Return the (x, y) coordinate for the center point of the cell that contains the specified text.  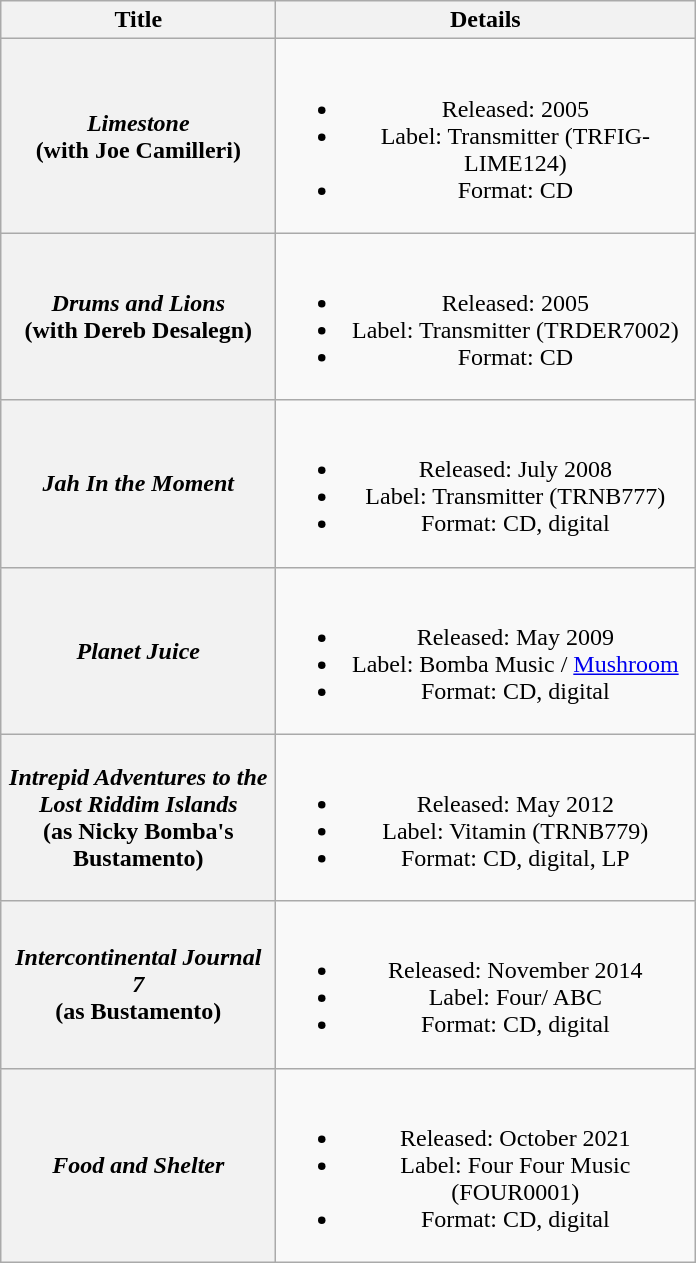
Jah In the Moment (138, 484)
Released: October 2021Label: Four Four Music (FOUR0001)Format: CD, digital (486, 1165)
Released: November 2014Label: Four/ ABCFormat: CD, digital (486, 984)
Title (138, 20)
Food and Shelter (138, 1165)
Released: 2005Label: Transmitter (TRFIG-LIME124)Format: CD (486, 136)
Limestone (with Joe Camilleri) (138, 136)
Released: May 2009Label: Bomba Music / MushroomFormat: CD, digital (486, 650)
Intercontinental Journal 7 (as Bustamento) (138, 984)
Details (486, 20)
Released: May 2012Label: Vitamin (TRNB779)Format: CD, digital, LP (486, 818)
Intrepid Adventures to the Lost Riddim Islands (as Nicky Bomba's Bustamento) (138, 818)
Released: 2005Label: Transmitter (TRDER7002)Format: CD (486, 316)
Planet Juice (138, 650)
Released: July 2008Label: Transmitter (TRNB777)Format: CD, digital (486, 484)
Drums and Lions (with Dereb Desalegn) (138, 316)
